Provide the [X, Y] coordinate of the cell's center where the given text is located.  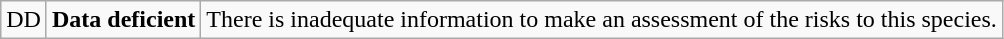
DD [24, 20]
Data deficient [123, 20]
There is inadequate information to make an assessment of the risks to this species. [602, 20]
